Locate the cell with the specified text and output its [X, Y] center coordinate. 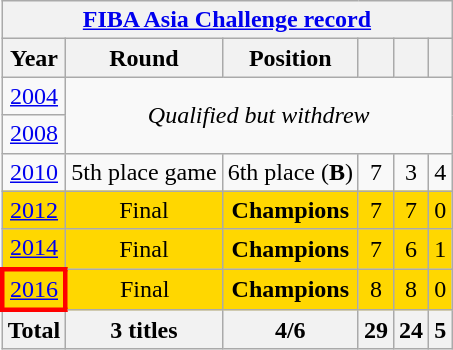
6th place (B) [290, 172]
29 [376, 330]
Total [34, 330]
Round [144, 58]
2010 [34, 172]
2016 [34, 290]
2012 [34, 210]
5th place game [144, 172]
Year [34, 58]
4/6 [290, 330]
FIBA Asia Challenge record [226, 20]
24 [412, 330]
4 [440, 172]
2014 [34, 249]
3 titles [144, 330]
3 [412, 172]
6 [412, 249]
1 [440, 249]
Position [290, 58]
Qualified but withdrew [259, 115]
2004 [34, 96]
5 [440, 330]
2008 [34, 134]
